Search for the cell housing the specified text and yield its [X, Y] center coordinate. 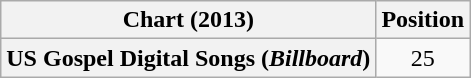
25 [423, 58]
Position [423, 20]
Chart (2013) [188, 20]
US Gospel Digital Songs (Billboard) [188, 58]
